Detect which cell encompasses the target text, then output its (X, Y) center coordinate. 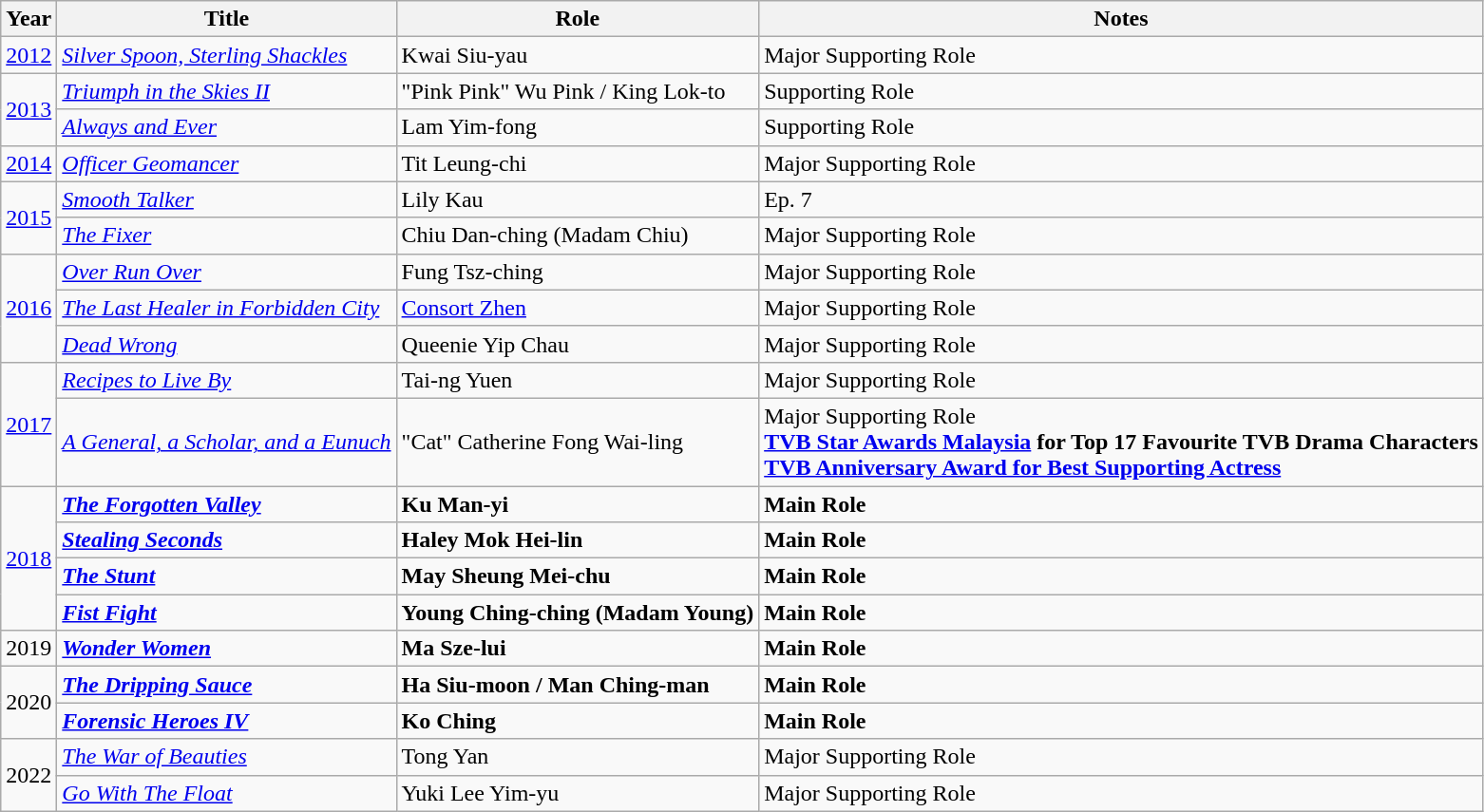
Fung Tsz-ching (578, 272)
The Forgotten Valley (226, 504)
Year (29, 19)
Haley Mok Hei-lin (578, 540)
Smooth Talker (226, 199)
2017 (29, 424)
Tai-ng Yuen (578, 380)
2015 (29, 217)
Young Ching-ching (Madam Young) (578, 613)
Ma Sze-lui (578, 649)
2019 (29, 649)
2022 (29, 775)
Queenie Yip Chau (578, 344)
2012 (29, 55)
May Sheung Mei-chu (578, 576)
Recipes to Live By (226, 380)
Triumph in the Skies II (226, 91)
Always and Ever (226, 127)
2020 (29, 703)
Dead Wrong (226, 344)
2014 (29, 163)
Over Run Over (226, 272)
2016 (29, 308)
"Cat" Catherine Fong Wai-ling (578, 442)
Notes (1121, 19)
"Pink Pink" Wu Pink / King Lok-to (578, 91)
Fist Fight (226, 613)
Forensic Heroes IV (226, 721)
Chiu Dan-ching (Madam Chiu) (578, 236)
The Last Healer in Forbidden City (226, 308)
Silver Spoon, Sterling Shackles (226, 55)
Ha Siu-moon / Man Ching-man (578, 685)
2013 (29, 109)
Ep. 7 (1121, 199)
2018 (29, 558)
Title (226, 19)
Tit Leung-chi (578, 163)
Tong Yan (578, 757)
Consort Zhen (578, 308)
Go With The Float (226, 793)
Major Supporting Role TVB Star Awards Malaysia for Top 17 Favourite TVB Drama Characters TVB Anniversary Award for Best Supporting Actress (1121, 442)
Role (578, 19)
Lily Kau (578, 199)
Wonder Women (226, 649)
Officer Geomancer (226, 163)
Stealing Seconds (226, 540)
A General, a Scholar, and a Eunuch (226, 442)
The War of Beauties (226, 757)
Lam Yim-fong (578, 127)
Kwai Siu-yau (578, 55)
Yuki Lee Yim-yu (578, 793)
The Fixer (226, 236)
Ku Man-yi (578, 504)
The Stunt (226, 576)
Ko Ching (578, 721)
The Dripping Sauce (226, 685)
